For the text-containing cell, return its midpoint in [X, Y] coordinate format. 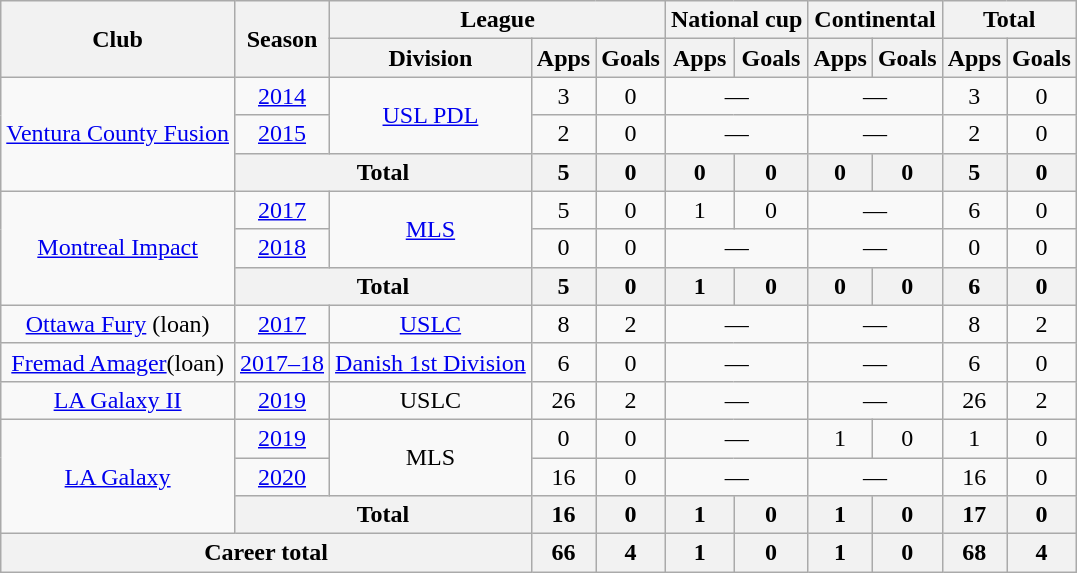
LA Galaxy II [118, 400]
2015 [282, 134]
Montreal Impact [118, 248]
National cup [736, 20]
Continental [875, 20]
Season [282, 39]
Ventura County Fusion [118, 134]
Ottawa Fury (loan) [118, 324]
Fremad Amager(loan) [118, 362]
LA Galaxy [118, 476]
2017–18 [282, 362]
USL PDL [431, 115]
Club [118, 39]
League [498, 20]
Career total [266, 553]
2014 [282, 96]
17 [974, 515]
Danish 1st Division [431, 362]
Division [431, 58]
2020 [282, 477]
68 [974, 553]
2018 [282, 248]
66 [563, 553]
